Identify which cell holds the provided text, then report its [x, y] central coordinate. 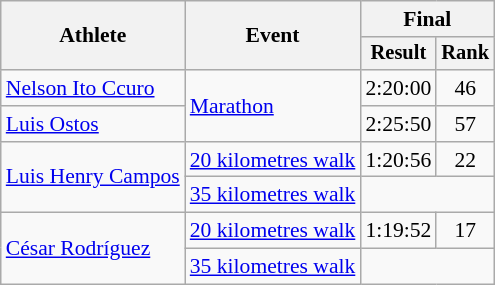
22 [465, 160]
Result [398, 54]
Event [273, 36]
Nelson Ito Ccuro [93, 88]
46 [465, 88]
Final [427, 19]
1:19:52 [398, 231]
Marathon [273, 106]
17 [465, 231]
Luis Ostos [93, 124]
César Rodríguez [93, 248]
Rank [465, 54]
1:20:56 [398, 160]
Luis Henry Campos [93, 178]
Athlete [93, 36]
57 [465, 124]
2:25:50 [398, 124]
2:20:00 [398, 88]
